Determine the (X, Y) coordinate at the center of the cell enclosing the given text.  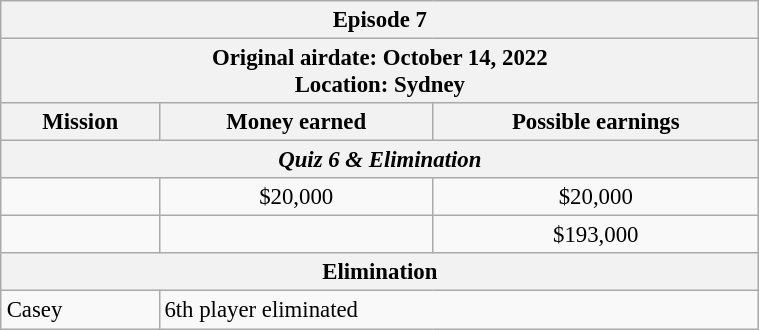
Quiz 6 & Elimination (380, 160)
Episode 7 (380, 20)
Casey (80, 310)
Possible earnings (596, 122)
Money earned (296, 122)
6th player eliminated (458, 310)
Mission (80, 122)
$193,000 (596, 235)
Original airdate: October 14, 2022Location: Sydney (380, 70)
Elimination (380, 272)
